Locate the cell with the specified text and output its [X, Y] center coordinate. 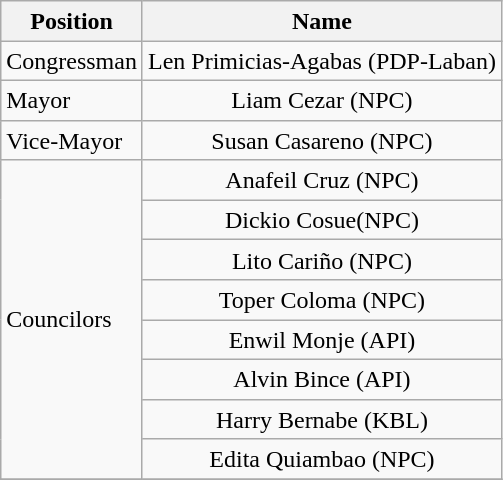
Position [72, 21]
Vice-Mayor [72, 140]
Congressman [72, 61]
Edita Quiambao (NPC) [322, 459]
Alvin Bince (API) [322, 379]
Susan Casareno (NPC) [322, 140]
Enwil Monje (API) [322, 340]
Len Primicias-Agabas (PDP-Laban) [322, 61]
Liam Cezar (NPC) [322, 100]
Toper Coloma (NPC) [322, 300]
Councilors [72, 320]
Dickio Cosue(NPC) [322, 220]
Anafeil Cruz (NPC) [322, 180]
Lito Cariño (NPC) [322, 260]
Name [322, 21]
Mayor [72, 100]
Harry Bernabe (KBL) [322, 419]
